Pinpoint the cell where the given text exists, returning its [X, Y] midpoint coordinate. 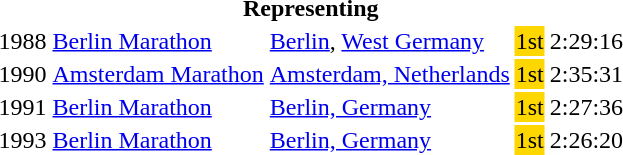
Amsterdam Marathon [158, 74]
Berlin, West Germany [390, 41]
Amsterdam, Netherlands [390, 74]
